Find where the given text appears and provide that cell's center as [X, Y] coordinate. 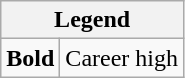
Legend [92, 20]
Bold [30, 58]
Career high [122, 58]
